Return the [x, y] coordinate for the center point of the cell that contains the specified text.  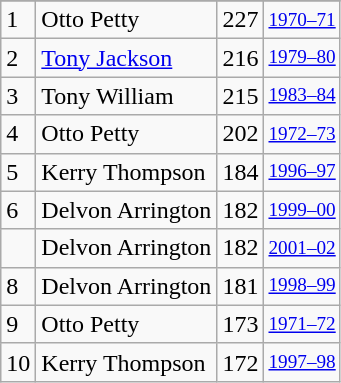
1996–97 [302, 172]
2001–02 [302, 248]
1972–73 [302, 134]
6 [18, 210]
Tony William [126, 96]
2 [18, 58]
9 [18, 324]
4 [18, 134]
1983–84 [302, 96]
173 [240, 324]
1999–00 [302, 210]
172 [240, 362]
1 [18, 20]
227 [240, 20]
1971–72 [302, 324]
1997–98 [302, 362]
215 [240, 96]
181 [240, 286]
3 [18, 96]
5 [18, 172]
Tony Jackson [126, 58]
1970–71 [302, 20]
202 [240, 134]
1998–99 [302, 286]
10 [18, 362]
216 [240, 58]
184 [240, 172]
1979–80 [302, 58]
8 [18, 286]
